Scan for the cell matching the given text and deliver its (X, Y) coordinate at center. 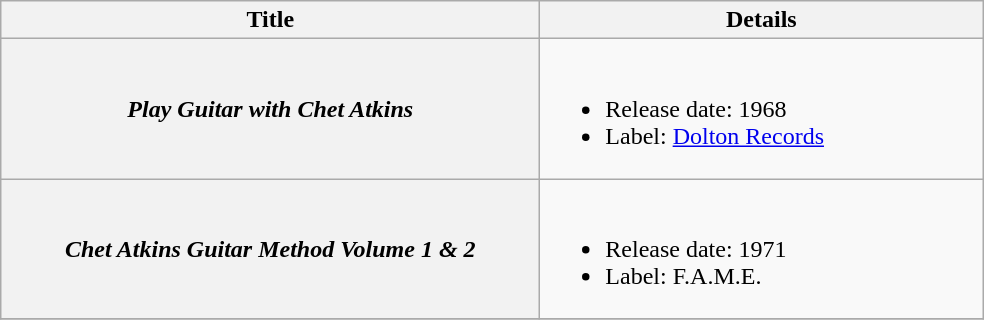
Release date: 1971Label: F.A.M.E. (762, 249)
Title (270, 20)
Details (762, 20)
Release date: 1968Label: Dolton Records (762, 109)
Chet Atkins Guitar Method Volume 1 & 2 (270, 249)
Play Guitar with Chet Atkins (270, 109)
